Locate the cell with the specified text and output its (X, Y) center coordinate. 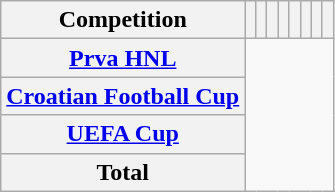
Total (123, 172)
Croatian Football Cup (123, 96)
UEFA Cup (123, 134)
Competition (123, 20)
Prva HNL (123, 58)
